Find where the given text appears and provide that cell's center as (x, y) coordinate. 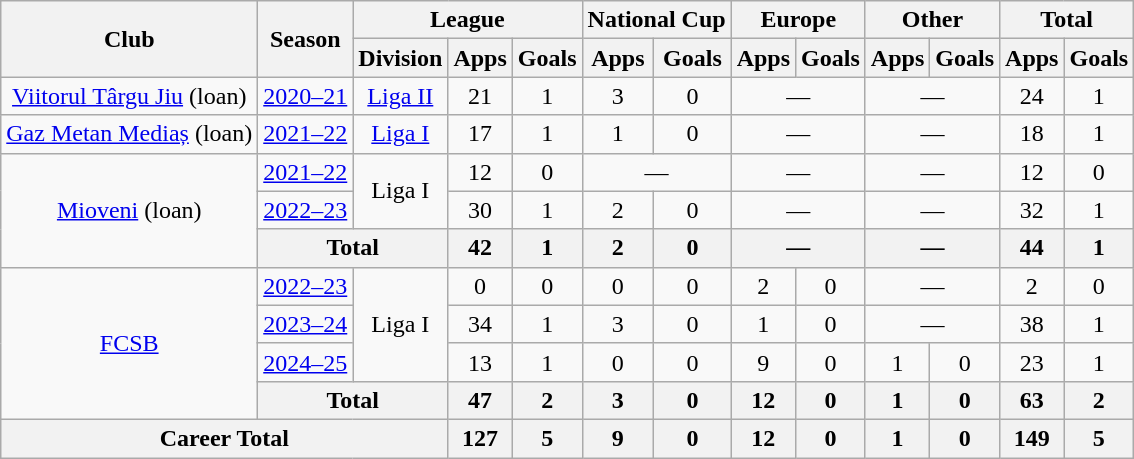
League (468, 20)
2024–25 (306, 362)
Division (400, 58)
Liga II (400, 96)
Europe (798, 20)
Mioveni (loan) (130, 210)
149 (1032, 438)
Career Total (224, 438)
Gaz Metan Mediaș (loan) (130, 134)
42 (480, 248)
38 (1032, 324)
Other (932, 20)
Viitorul Târgu Jiu (loan) (130, 96)
47 (480, 400)
FCSB (130, 343)
34 (480, 324)
23 (1032, 362)
24 (1032, 96)
30 (480, 210)
127 (480, 438)
18 (1032, 134)
17 (480, 134)
2023–24 (306, 324)
44 (1032, 248)
13 (480, 362)
63 (1032, 400)
Season (306, 39)
2020–21 (306, 96)
National Cup (656, 20)
32 (1032, 210)
21 (480, 96)
Club (130, 39)
